Return (X, Y) of the center of cell containing provided text 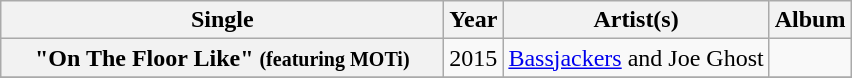
2015 (474, 58)
Artist(s) (636, 20)
Single (222, 20)
Album (810, 20)
"On The Floor Like" (featuring MOTi) (222, 58)
Year (474, 20)
Bassjackers and Joe Ghost (636, 58)
